Extract the [X, Y] coordinate from the center of the cell holding the provided text.  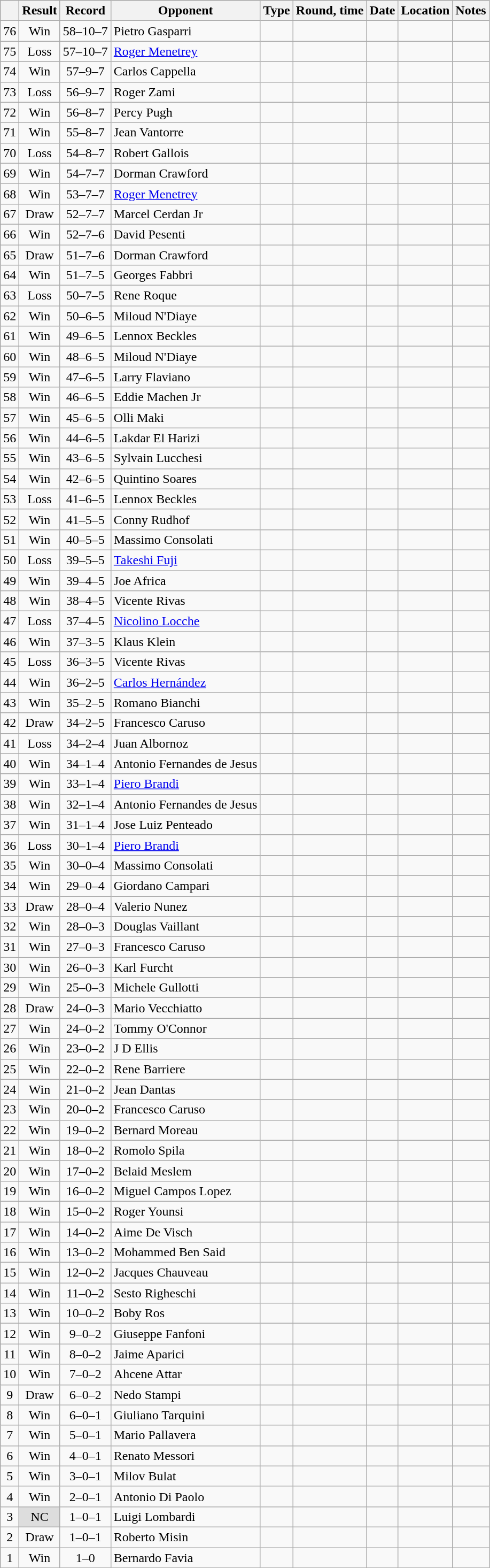
Mario Pallavera [185, 1435]
23–0–2 [85, 1049]
7–0–2 [85, 1374]
43 [10, 703]
58 [10, 397]
Date [383, 11]
22–0–2 [85, 1069]
75 [10, 51]
9 [10, 1395]
27–0–3 [85, 947]
58–10–7 [85, 31]
50 [10, 560]
Bernard Moreau [185, 1130]
13–0–2 [85, 1252]
63 [10, 296]
49–6–5 [85, 336]
56–9–7 [85, 92]
30–0–4 [85, 865]
32–1–4 [85, 804]
Mario Vecchiatto [185, 1008]
64 [10, 275]
Jose Luiz Penteado [185, 825]
16 [10, 1252]
46–6–5 [85, 397]
29 [10, 988]
Lakdar El Harizi [185, 438]
Douglas Vaillant [185, 927]
21 [10, 1150]
56–8–7 [85, 112]
26–0–3 [85, 967]
Ahcene Attar [185, 1374]
Milov Bulat [185, 1476]
24 [10, 1089]
Mohammed Ben Said [185, 1252]
2–0–1 [85, 1496]
Juan Albornoz [185, 743]
Giuliano Tarquini [185, 1415]
Romano Bianchi [185, 703]
2 [10, 1537]
Klaus Klein [185, 642]
67 [10, 214]
David Pesenti [185, 234]
3–0–1 [85, 1476]
46 [10, 642]
22 [10, 1130]
28–0–4 [85, 906]
47 [10, 621]
26 [10, 1049]
36–3–5 [85, 662]
43–6–5 [85, 458]
41–6–5 [85, 499]
1–0 [85, 1558]
6 [10, 1456]
Luigi Lombardi [185, 1517]
Giordano Campari [185, 886]
17 [10, 1232]
Result [40, 11]
35–2–5 [85, 703]
47–6–5 [85, 377]
Marcel Cerdan Jr [185, 214]
50–7–5 [85, 296]
Roger Zami [185, 92]
36–2–5 [85, 682]
29–0–4 [85, 886]
33–1–4 [85, 784]
19–0–2 [85, 1130]
20–0–2 [85, 1110]
5–0–1 [85, 1435]
57–9–7 [85, 72]
14 [10, 1293]
Conny Rudhof [185, 519]
37–3–5 [85, 642]
10 [10, 1374]
30 [10, 967]
51 [10, 540]
Carlos Hernández [185, 682]
25–0–3 [85, 988]
42 [10, 723]
Belaid Meslem [185, 1171]
16–0–2 [85, 1191]
6–0–2 [85, 1395]
Opponent [185, 11]
12–0–2 [85, 1273]
37 [10, 825]
54–8–7 [85, 153]
Location [425, 11]
20 [10, 1171]
52 [10, 519]
34 [10, 886]
1 [10, 1558]
53–7–7 [85, 194]
70 [10, 153]
Sylvain Lucchesi [185, 458]
Karl Furcht [185, 967]
76 [10, 31]
74 [10, 72]
44–6–5 [85, 438]
15 [10, 1273]
Rene Roque [185, 296]
34–1–4 [85, 764]
Takeshi Fuji [185, 560]
Aime De Visch [185, 1232]
31–1–4 [85, 825]
51–7–6 [85, 255]
Renato Messori [185, 1456]
48–6–5 [85, 357]
4 [10, 1496]
39–4–5 [85, 580]
54 [10, 479]
40–5–5 [85, 540]
Notes [471, 11]
Larry Flaviano [185, 377]
Valerio Nunez [185, 906]
Bernardo Favia [185, 1558]
42–6–5 [85, 479]
44 [10, 682]
55 [10, 458]
65 [10, 255]
Type [277, 11]
68 [10, 194]
41–5–5 [85, 519]
Carlos Cappella [185, 72]
57 [10, 418]
35 [10, 865]
19 [10, 1191]
54–7–7 [85, 173]
38 [10, 804]
60 [10, 357]
62 [10, 316]
7 [10, 1435]
Giuseppe Fanfoni [185, 1334]
Pietro Gasparri [185, 31]
49 [10, 580]
53 [10, 499]
41 [10, 743]
27 [10, 1028]
Rene Barriere [185, 1069]
Eddie Machen Jr [185, 397]
66 [10, 234]
52–7–6 [85, 234]
40 [10, 764]
31 [10, 947]
59 [10, 377]
39–5–5 [85, 560]
33 [10, 906]
32 [10, 927]
J D Ellis [185, 1049]
3 [10, 1517]
18–0–2 [85, 1150]
Percy Pugh [185, 112]
Joe Africa [185, 580]
61 [10, 336]
Jaime Aparici [185, 1354]
18 [10, 1211]
Jacques Chauveau [185, 1273]
23 [10, 1110]
36 [10, 845]
34–2–4 [85, 743]
Jean Vantorre [185, 133]
Jean Dantas [185, 1089]
Record [85, 11]
Nedo Stampi [185, 1395]
34–2–5 [85, 723]
30–1–4 [85, 845]
72 [10, 112]
13 [10, 1313]
15–0–2 [85, 1211]
8–0–2 [85, 1354]
56 [10, 438]
51–7–5 [85, 275]
39 [10, 784]
Georges Fabbri [185, 275]
Tommy O'Connor [185, 1028]
Miguel Campos Lopez [185, 1191]
57–10–7 [85, 51]
Roberto Misin [185, 1537]
Olli Maki [185, 418]
9–0–2 [85, 1334]
21–0–2 [85, 1089]
6–0–1 [85, 1415]
48 [10, 601]
Romolo Spila [185, 1150]
5 [10, 1476]
24–0–2 [85, 1028]
14–0–2 [85, 1232]
45–6–5 [85, 418]
12 [10, 1334]
28 [10, 1008]
24–0–3 [85, 1008]
45 [10, 662]
73 [10, 92]
Sesto Righeschi [185, 1293]
55–8–7 [85, 133]
4–0–1 [85, 1456]
71 [10, 133]
50–6–5 [85, 316]
Nicolino Locche [185, 621]
11–0–2 [85, 1293]
11 [10, 1354]
Roger Younsi [185, 1211]
28–0–3 [85, 927]
Antonio Di Paolo [185, 1496]
10–0–2 [85, 1313]
52–7–7 [85, 214]
17–0–2 [85, 1171]
Michele Gullotti [185, 988]
69 [10, 173]
38–4–5 [85, 601]
25 [10, 1069]
8 [10, 1415]
37–4–5 [85, 621]
Robert Gallois [185, 153]
NC [40, 1517]
Round, time [330, 11]
Boby Ros [185, 1313]
Quintino Soares [185, 479]
